For the text-containing cell, return its midpoint in [X, Y] coordinate format. 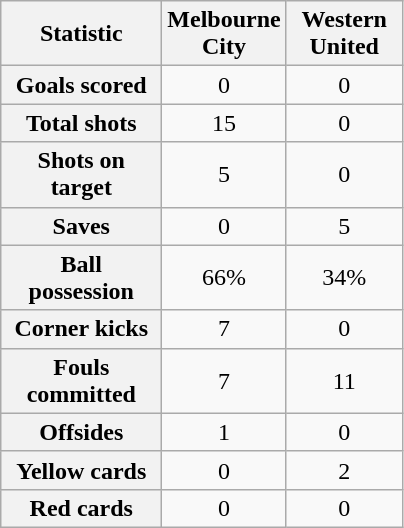
2 [344, 470]
34% [344, 278]
Yellow cards [82, 470]
Melbourne City [224, 34]
66% [224, 278]
15 [224, 123]
Total shots [82, 123]
11 [344, 380]
Offsides [82, 432]
Shots on target [82, 174]
Goals scored [82, 85]
Fouls committed [82, 380]
Corner kicks [82, 329]
Ball possession [82, 278]
1 [224, 432]
Red cards [82, 508]
Saves [82, 226]
Western United [344, 34]
Statistic [82, 34]
